Pinpoint the cell where the given text exists, returning its (X, Y) midpoint coordinate. 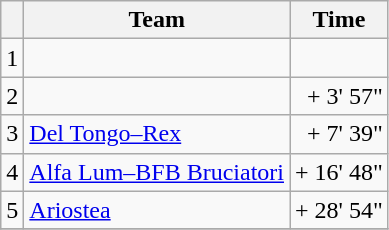
Time (340, 20)
4 (12, 172)
1 (12, 58)
3 (12, 134)
Del Tongo–Rex (157, 134)
Team (157, 20)
+ 16' 48" (340, 172)
+ 3' 57" (340, 96)
5 (12, 210)
Ariostea (157, 210)
Alfa Lum–BFB Bruciatori (157, 172)
2 (12, 96)
+ 28' 54" (340, 210)
+ 7' 39" (340, 134)
